From the cell containing the given text, extract its center point as [X, Y] coordinate. 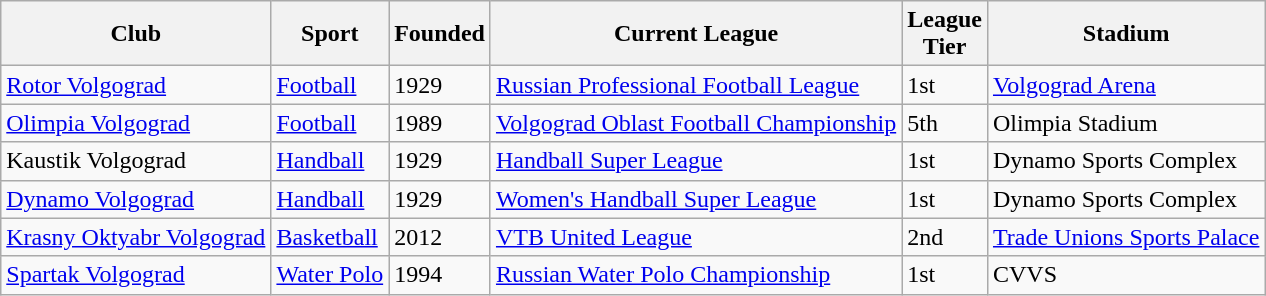
VTB United League [696, 237]
1994 [440, 275]
Spartak Volgograd [136, 275]
LeagueTier [945, 34]
Club [136, 34]
Volgograd Oblast Football Championship [696, 123]
Dynamo Volgograd [136, 199]
Water Polo [330, 275]
Rotor Volgograd [136, 85]
Handball Super League [696, 161]
CVVS [1126, 275]
Women's Handball Super League [696, 199]
Volgograd Arena [1126, 85]
Basketball [330, 237]
Founded [440, 34]
2012 [440, 237]
Sport [330, 34]
Russian Water Polo Championship [696, 275]
Stadium [1126, 34]
Krasny Oktyabr Volgograd [136, 237]
Olimpia Stadium [1126, 123]
2nd [945, 237]
Trade Unions Sports Palace [1126, 237]
Current League [696, 34]
1989 [440, 123]
Olimpia Volgograd [136, 123]
Kaustik Volgograd [136, 161]
Russian Professional Football League [696, 85]
5th [945, 123]
